Pinpoint the cell where the given text exists, returning its [X, Y] midpoint coordinate. 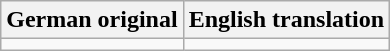
German original [92, 20]
English translation [286, 20]
